Determine the [x, y] coordinate at the center of the cell enclosing the given text.  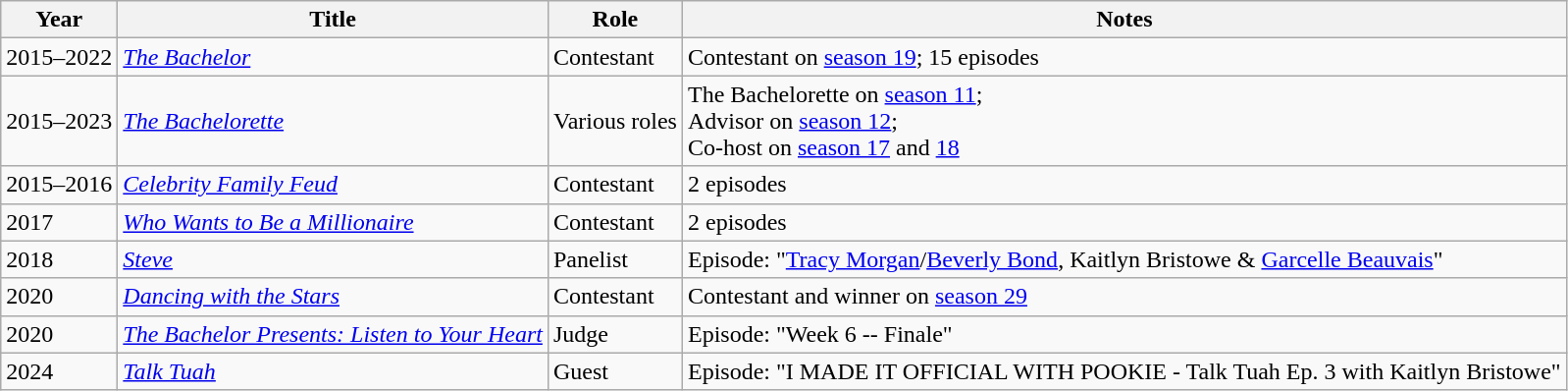
Steve [334, 259]
Notes [1124, 20]
Contestant and winner on season 29 [1124, 297]
2018 [59, 259]
2024 [59, 371]
2017 [59, 222]
2015–2023 [59, 121]
The Bachelorette [334, 121]
Judge [614, 334]
2015–2022 [59, 57]
Title [334, 20]
The Bachelorette on season 11;Advisor on season 12;Co-host on season 17 and 18 [1124, 121]
Contestant on season 19; 15 episodes [1124, 57]
Guest [614, 371]
The Bachelor Presents: Listen to Your Heart [334, 334]
Dancing with the Stars [334, 297]
Panelist [614, 259]
Talk Tuah [334, 371]
Year [59, 20]
Role [614, 20]
The Bachelor [334, 57]
Episode: "Week 6 -- Finale" [1124, 334]
Celebrity Family Feud [334, 185]
2015–2016 [59, 185]
Episode: "I MADE IT OFFICIAL WITH POOKIE - Talk Tuah Ep. 3 with Kaitlyn Bristowe" [1124, 371]
Who Wants to Be a Millionaire [334, 222]
Various roles [614, 121]
Episode: "Tracy Morgan/Beverly Bond, Kaitlyn Bristowe & Garcelle Beauvais" [1124, 259]
